Provide the (X, Y) coordinate of the cell's center where the given text is located.  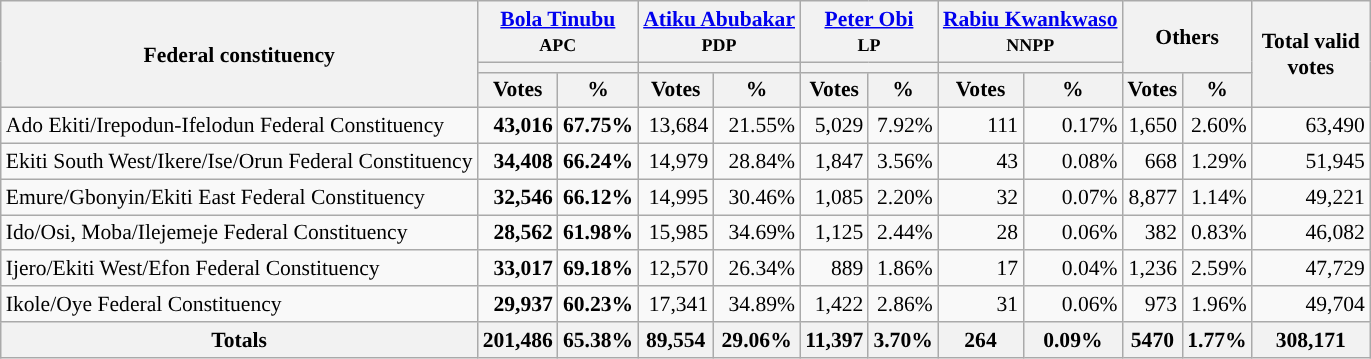
0.17% (1072, 126)
0.08% (1072, 162)
33,017 (518, 269)
11,397 (834, 340)
32,546 (518, 197)
12,570 (676, 269)
1,125 (834, 233)
201,486 (518, 340)
2.59% (1216, 269)
89,554 (676, 340)
66.12% (598, 197)
111 (980, 126)
65.38% (598, 340)
29.06% (756, 340)
28,562 (518, 233)
34,408 (518, 162)
2.44% (902, 233)
668 (1153, 162)
0.04% (1072, 269)
264 (980, 340)
Total valid votes (1311, 54)
14,995 (676, 197)
889 (834, 269)
Totals (240, 340)
5470 (1153, 340)
1.86% (902, 269)
1.29% (1216, 162)
34.69% (756, 233)
28 (980, 233)
13,684 (676, 126)
29,937 (518, 304)
1,650 (1153, 126)
43 (980, 162)
5,029 (834, 126)
15,985 (676, 233)
69.18% (598, 269)
32 (980, 197)
49,221 (1311, 197)
60.23% (598, 304)
7.92% (902, 126)
0.83% (1216, 233)
14,979 (676, 162)
1.77% (1216, 340)
30.46% (756, 197)
17,341 (676, 304)
382 (1153, 233)
21.55% (756, 126)
67.75% (598, 126)
28.84% (756, 162)
66.24% (598, 162)
Ekiti South West/Ikere/Ise/Orun Federal Constituency (240, 162)
1.14% (1216, 197)
31 (980, 304)
Atiku AbubakarPDP (719, 32)
61.98% (598, 233)
973 (1153, 304)
Ijero/Ekiti West/Efon Federal Constituency (240, 269)
Rabiu KwankwasoNNPP (1030, 32)
2.20% (902, 197)
3.70% (902, 340)
Ikole/Oye Federal Constituency (240, 304)
1,847 (834, 162)
1.96% (1216, 304)
46,082 (1311, 233)
49,704 (1311, 304)
Ido/Osi, Moba/Ilejemeje Federal Constituency (240, 233)
34.89% (756, 304)
47,729 (1311, 269)
Peter ObiLP (869, 32)
63,490 (1311, 126)
17 (980, 269)
51,945 (1311, 162)
26.34% (756, 269)
2.60% (1216, 126)
8,877 (1153, 197)
Bola TinubuAPC (558, 32)
43,016 (518, 126)
1,236 (1153, 269)
Federal constituency (240, 54)
2.86% (902, 304)
308,171 (1311, 340)
Emure/Gbonyin/Ekiti East Federal Constituency (240, 197)
0.09% (1072, 340)
3.56% (902, 162)
Others (1188, 36)
Ado Ekiti/Irepodun-Ifelodun Federal Constituency (240, 126)
1,422 (834, 304)
1,085 (834, 197)
0.07% (1072, 197)
